From the cell containing the given text, extract its center point as (x, y) coordinate. 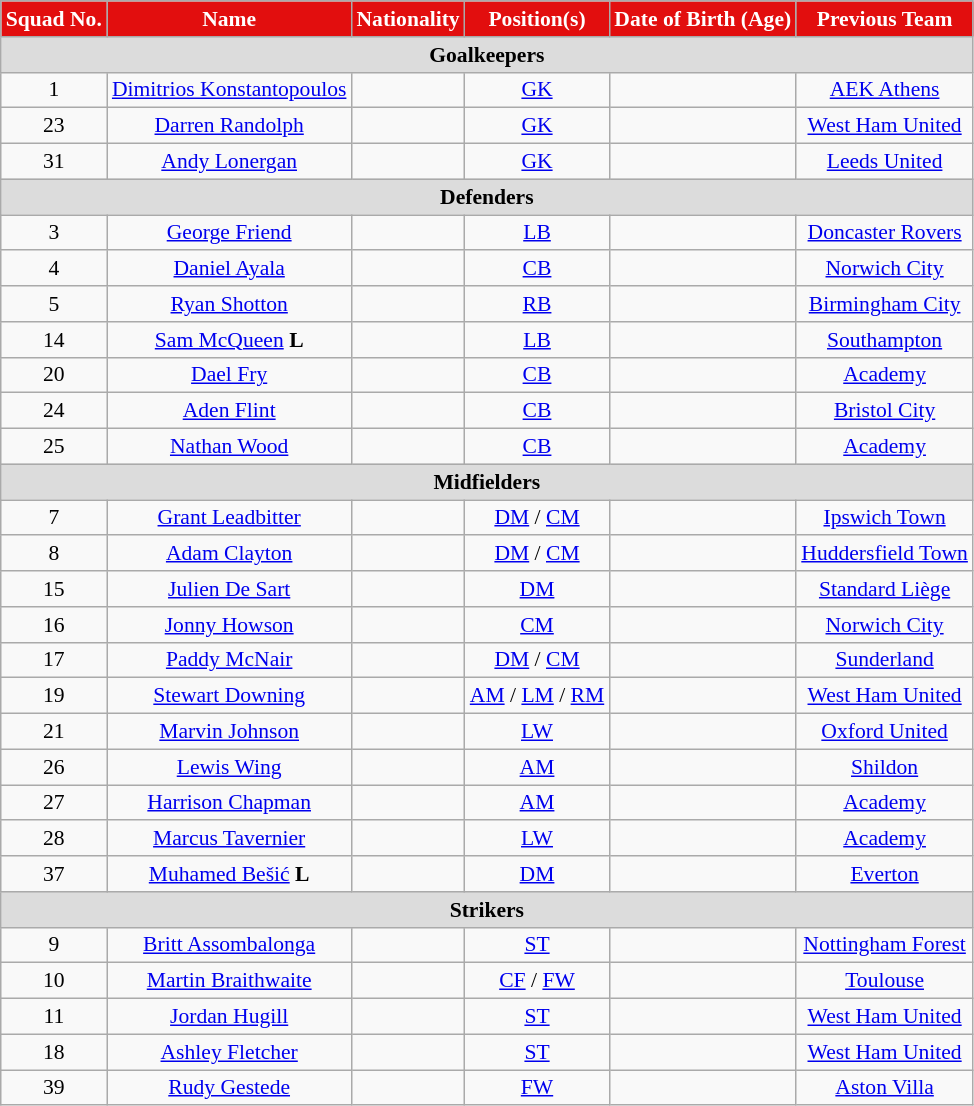
Andy Lonergan (230, 162)
9 (54, 945)
CF / FW (538, 981)
11 (54, 1017)
27 (54, 803)
25 (54, 447)
Darren Randolph (230, 126)
Lewis Wing (230, 767)
Goalkeepers (487, 55)
Oxford United (884, 732)
Harrison Chapman (230, 803)
Grant Leadbitter (230, 518)
AM / LM / RM (538, 696)
20 (54, 375)
Dimitrios Konstantopoulos (230, 90)
AEK Athens (884, 90)
Everton (884, 874)
CM (538, 625)
Doncaster Rovers (884, 233)
Daniel Ayala (230, 269)
Sunderland (884, 660)
Aston Villa (884, 1088)
Bristol City (884, 411)
19 (54, 696)
5 (54, 304)
3 (54, 233)
Britt Assombalonga (230, 945)
Leeds United (884, 162)
24 (54, 411)
Squad No. (54, 19)
37 (54, 874)
Ryan Shotton (230, 304)
18 (54, 1052)
Marcus Tavernier (230, 839)
31 (54, 162)
George Friend (230, 233)
17 (54, 660)
Jonny Howson (230, 625)
7 (54, 518)
Birmingham City (884, 304)
Jordan Hugill (230, 1017)
Julien De Sart (230, 589)
Shildon (884, 767)
Nottingham Forest (884, 945)
Name (230, 19)
RB (538, 304)
Nationality (408, 19)
21 (54, 732)
Stewart Downing (230, 696)
Position(s) (538, 19)
8 (54, 554)
Rudy Gestede (230, 1088)
Ipswich Town (884, 518)
10 (54, 981)
28 (54, 839)
1 (54, 90)
Nathan Wood (230, 447)
Huddersfield Town (884, 554)
4 (54, 269)
Date of Birth (Age) (702, 19)
Adam Clayton (230, 554)
Midfielders (487, 482)
16 (54, 625)
Sam McQueen L (230, 340)
Defenders (487, 197)
Southampton (884, 340)
Muhamed Bešić L (230, 874)
Strikers (487, 910)
Marvin Johnson (230, 732)
14 (54, 340)
Toulouse (884, 981)
Previous Team (884, 19)
FW (538, 1088)
23 (54, 126)
Ashley Fletcher (230, 1052)
Aden Flint (230, 411)
15 (54, 589)
Dael Fry (230, 375)
Standard Liège (884, 589)
Martin Braithwaite (230, 981)
26 (54, 767)
39 (54, 1088)
Paddy McNair (230, 660)
